Return (x, y) of the center of cell containing provided text 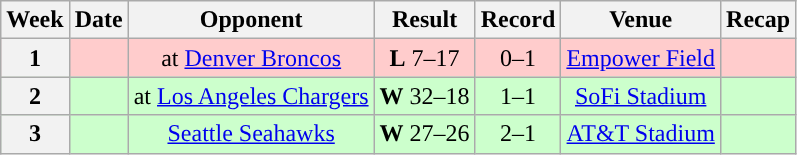
at Denver Broncos (251, 58)
Record (518, 20)
2–1 (518, 134)
2 (35, 96)
L 7–17 (424, 58)
Seattle Seahawks (251, 134)
Empower Field (641, 58)
1 (35, 58)
Date (98, 20)
Week (35, 20)
Result (424, 20)
SoFi Stadium (641, 96)
AT&T Stadium (641, 134)
3 (35, 134)
1–1 (518, 96)
Recap (758, 20)
at Los Angeles Chargers (251, 96)
0–1 (518, 58)
Venue (641, 20)
W 32–18 (424, 96)
W 27–26 (424, 134)
Opponent (251, 20)
